Return [x, y] of the center of cell containing provided text 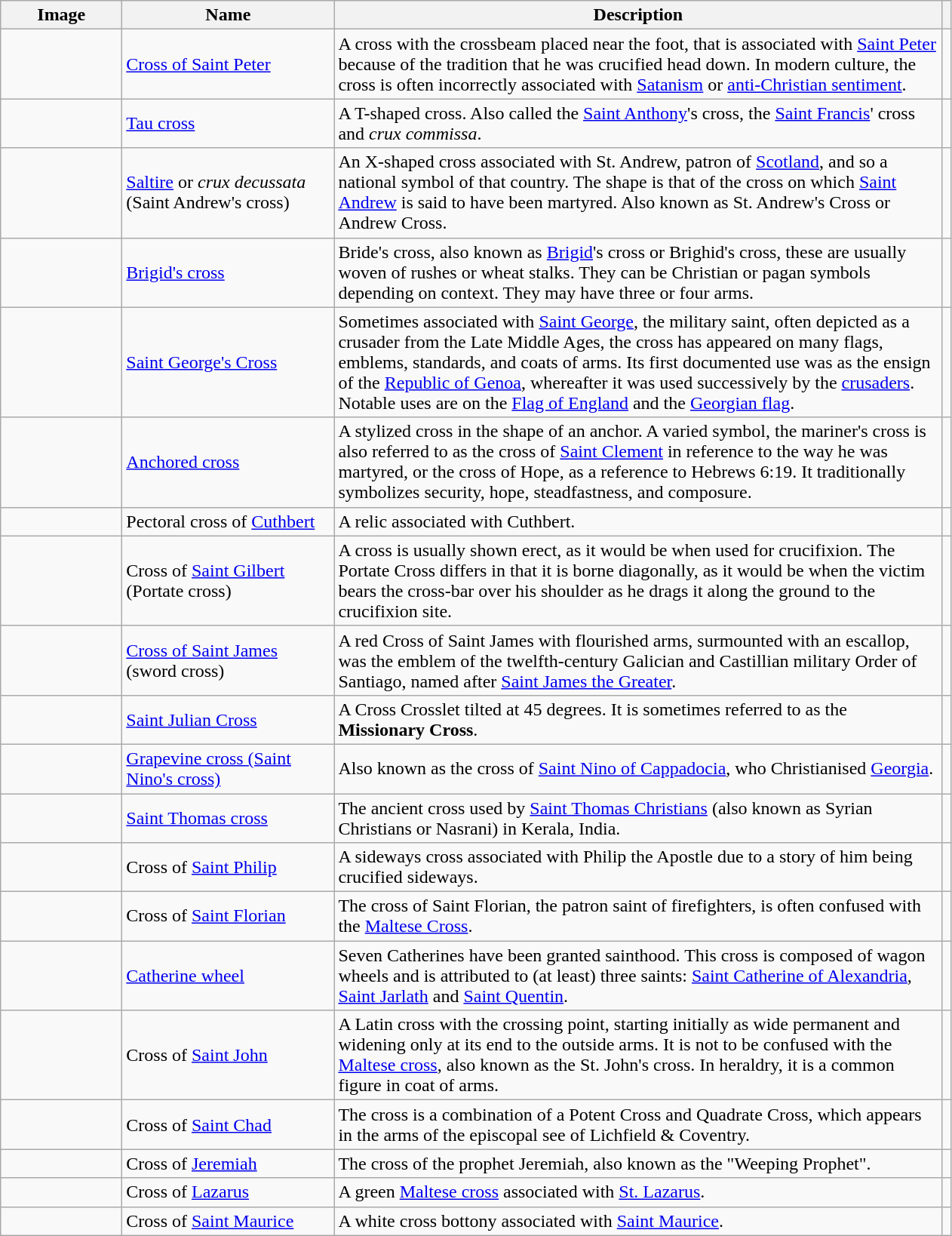
Cross of Saint Peter [228, 64]
Cross of Saint Chad [228, 1124]
Pectoral cross of Cuthbert [228, 521]
Saint Julian Cross [228, 720]
Cross of Saint John [228, 1055]
Cross of Lazarus [228, 1192]
A T-shaped cross. Also called the Saint Anthony's cross, the Saint Francis' cross and crux commissa. [638, 124]
Anchored cross [228, 462]
Saltire or crux decussata (Saint Andrew's cross) [228, 193]
A Cross Crosslet tilted at 45 degrees. It is sometimes referred to as the Missionary Cross. [638, 720]
Saint Thomas cross [228, 818]
Cross of Saint Gilbert (Portate cross) [228, 581]
A green Maltese cross associated with St. Lazarus. [638, 1192]
Name [228, 15]
Cross of Saint James(sword cross) [228, 660]
The cross of the prophet Jeremiah, also known as the "Weeping Prophet". [638, 1164]
Image [62, 15]
The cross of Saint Florian, the patron saint of firefighters, is often confused with the Maltese Cross. [638, 916]
Cross of Jeremiah [228, 1164]
Saint George's Cross [228, 362]
Brigid's cross [228, 272]
The ancient cross used by Saint Thomas Christians (also known as Syrian Christians or Nasrani) in Kerala, India. [638, 818]
Tau cross [228, 124]
A relic associated with Cuthbert. [638, 521]
A sideways cross associated with Philip the Apostle due to a story of him being crucified sideways. [638, 868]
Catherine wheel [228, 976]
Cross of Saint Philip [228, 868]
Also known as the cross of Saint Nino of Cappadocia, who Christianised Georgia. [638, 768]
Grapevine cross (Saint Nino's cross) [228, 768]
Cross of Saint Maurice [228, 1221]
The cross is a combination of a Potent Cross and Quadrate Cross, which appears in the arms of the episcopal see of Lichfield & Coventry. [638, 1124]
A white cross bottony associated with Saint Maurice. [638, 1221]
Description [638, 15]
Cross of Saint Florian [228, 916]
